Return (X, Y) of the center of cell containing provided text 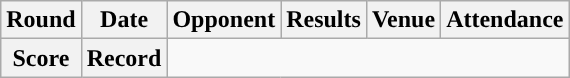
Results (324, 20)
Date (124, 20)
Record (124, 58)
Round (41, 20)
Attendance (505, 20)
Opponent (224, 20)
Score (41, 58)
Venue (403, 20)
